Search for the cell housing the specified text and yield its [x, y] center coordinate. 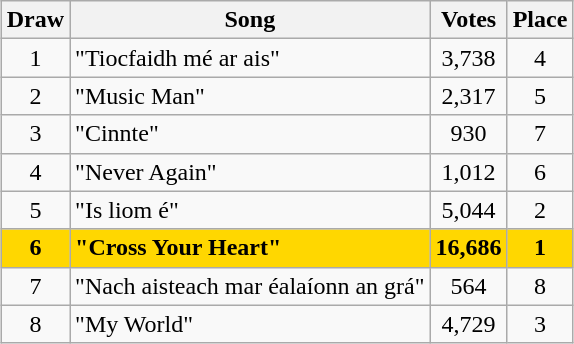
"Cross Your Heart" [250, 248]
5,044 [468, 210]
4,729 [468, 324]
16,686 [468, 248]
3,738 [468, 58]
Song [250, 20]
564 [468, 286]
"Nach aisteach mar éalaíonn an grá" [250, 286]
"My World" [250, 324]
"Music Man" [250, 96]
"Is liom é" [250, 210]
2,317 [468, 96]
Draw [35, 20]
Place [540, 20]
930 [468, 134]
1,012 [468, 172]
"Never Again" [250, 172]
"Cinnte" [250, 134]
"Tiocfaidh mé ar ais" [250, 58]
Votes [468, 20]
